Pinpoint the cell where the given text exists, returning its [X, Y] midpoint coordinate. 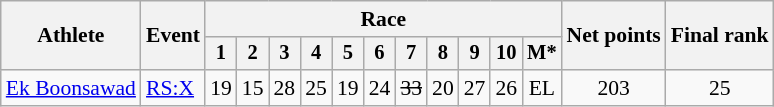
26 [506, 88]
EL [542, 88]
M* [542, 54]
3 [284, 54]
27 [475, 88]
9 [475, 54]
1 [221, 54]
Final rank [720, 36]
7 [411, 54]
10 [506, 54]
4 [316, 54]
24 [380, 88]
5 [348, 54]
Ek Boonsawad [71, 88]
20 [443, 88]
Race [383, 19]
203 [614, 88]
Athlete [71, 36]
Event [173, 36]
15 [253, 88]
8 [443, 54]
RS:X [173, 88]
33 [411, 88]
2 [253, 54]
Net points [614, 36]
28 [284, 88]
6 [380, 54]
